Scan for the cell matching the given text and deliver its [x, y] coordinate at center. 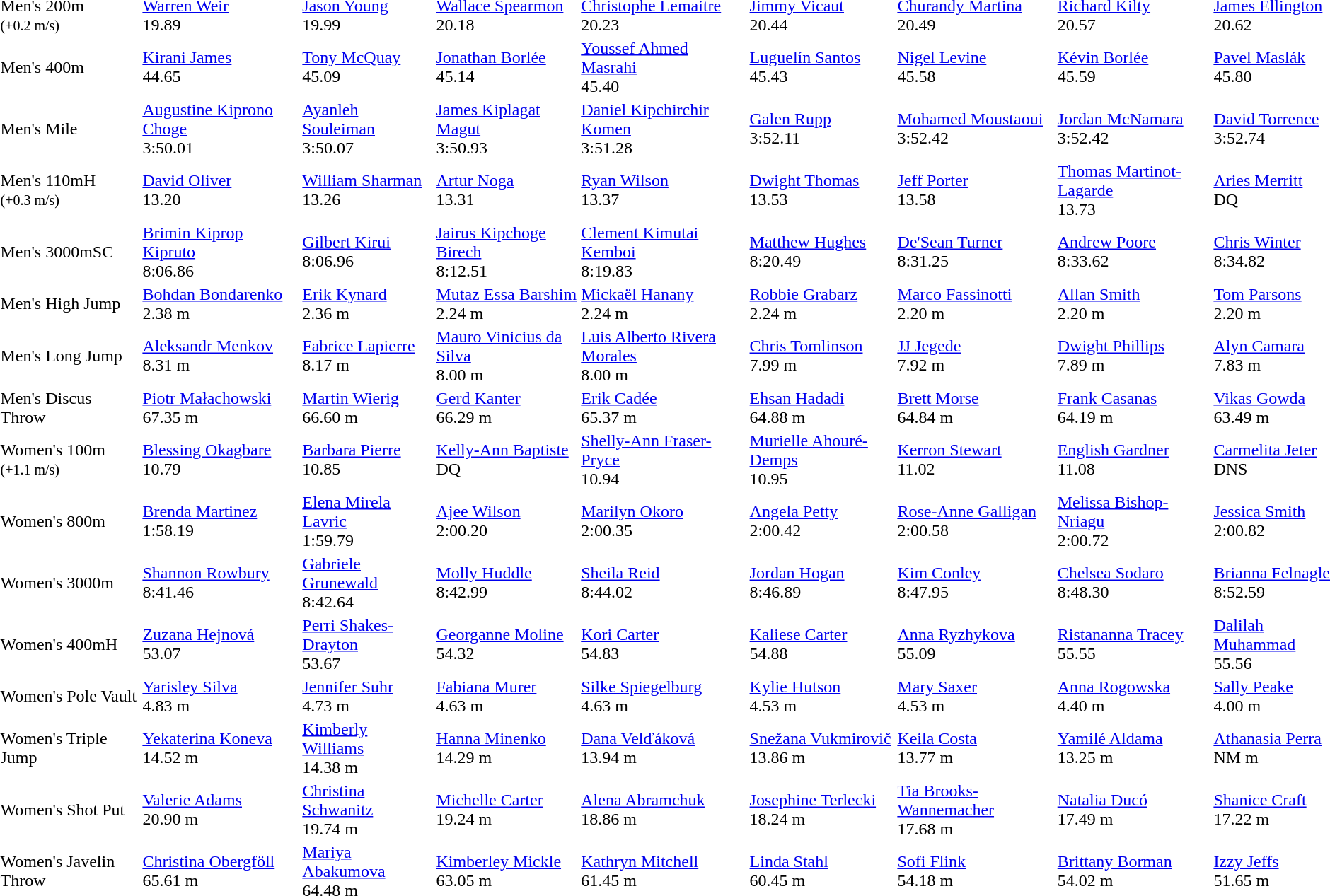
Keila Costa 13.77 m [975, 748]
Clement Kimutai Kemboi 8:19.83 [664, 252]
Artur Noga 13.31 [507, 190]
Mary Saxer 4.53 m [975, 696]
Jairus Kipchoge Birech 8:12.51 [507, 252]
Molly Huddle 8:42.99 [507, 583]
Dana Velďáková 13.94 m [664, 748]
Martin Wierig 66.60 m [367, 407]
Zuzana Hejnová 53.07 [221, 644]
Josephine Terlecki 18.24 m [821, 810]
Mutaz Essa Barshim 2.24 m [507, 304]
English Gardner 11.08 [1133, 460]
Augustine Kiprono Choge 3:50.01 [221, 129]
Kim Conley 8:47.95 [975, 583]
Luguelín Santos 45.43 [821, 67]
Marilyn Okoro 2:00.35 [664, 521]
Angela Petty 2:00.42 [821, 521]
Chris Tomlinson 7.99 m [821, 356]
Yamilé Aldama 13.25 m [1133, 748]
Alena Abramchuk 18.86 m [664, 810]
Yarisley Silva 4.83 m [221, 696]
Tia Brooks-Wannemacher 17.68 m [975, 810]
JJ Jegede 7.92 m [975, 356]
Kerron Stewart 11.02 [975, 460]
Kelly-Ann Baptiste DQ [507, 460]
William Sharman 13.26 [367, 190]
Jennifer Suhr 4.73 m [367, 696]
Hanna Minenko 14.29 m [507, 748]
Aleksandr Menkov 8.31 m [221, 356]
Anna Ryzhykova 55.09 [975, 644]
Mauro Vinicius da Silva 8.00 m [507, 356]
Anna Rogowska 4.40 m [1133, 696]
Jonathan Borlée 45.14 [507, 67]
Shelly-Ann Fraser-Pryce 10.94 [664, 460]
Kimberly Williams 14.38 m [367, 748]
Thomas Martinot-Lagarde 13.73 [1133, 190]
Fabiana Murer 4.63 m [507, 696]
Youssef Ahmed Masrahi 45.40 [664, 67]
Silke Spiegelburg 4.63 m [664, 696]
Barbara Pierre 10.85 [367, 460]
Ehsan Hadadi 64.88 m [821, 407]
Erik Kynard 2.36 m [367, 304]
Ryan Wilson 13.37 [664, 190]
Robbie Grabarz 2.24 m [821, 304]
De'Sean Turner 8:31.25 [975, 252]
Valerie Adams 20.90 m [221, 810]
Sheila Reid 8:44.02 [664, 583]
Andrew Poore 8:33.62 [1133, 252]
Erik Cadée 65.37 m [664, 407]
Elena Mirela Lavric 1:59.79 [367, 521]
Georganne Moline 54.32 [507, 644]
James Kiplagat Magut 3:50.93 [507, 129]
Gilbert Kirui 8:06.96 [367, 252]
Melissa Bishop-Nriagu 2:00.72 [1133, 521]
David Oliver 13.20 [221, 190]
Brimin Kiprop Kipruto 8:06.86 [221, 252]
Gabriele Grunewald 8:42.64 [367, 583]
Kori Carter 54.83 [664, 644]
Rose-Anne Galligan 2:00.58 [975, 521]
Daniel Kipchirchir Komen 3:51.28 [664, 129]
Fabrice Lapierre 8.17 m [367, 356]
Kirani James 44.65 [221, 67]
Jordan Hogan 8:46.89 [821, 583]
Ristananna Tracey 55.55 [1133, 644]
Jeff Porter 13.58 [975, 190]
Murielle Ahouré-Demps 10.95 [821, 460]
Kaliese Carter 54.88 [821, 644]
Kévin Borlée 45.59 [1133, 67]
Jordan McNamara 3:52.42 [1133, 129]
Luis Alberto Rivera Morales 8.00 m [664, 356]
Brett Morse 64.84 m [975, 407]
Marco Fassinotti 2.20 m [975, 304]
Mickaël Hanany 2.24 m [664, 304]
Blessing Okagbare 10.79 [221, 460]
Piotr Małachowski 67.35 m [221, 407]
Tony McQuay 45.09 [367, 67]
Ajee Wilson 2:00.20 [507, 521]
Gerd Kanter 66.29 m [507, 407]
Galen Rupp 3:52.11 [821, 129]
Dwight Thomas 13.53 [821, 190]
Frank Casanas 64.19 m [1133, 407]
Brenda Martinez 1:58.19 [221, 521]
Chelsea Sodaro 8:48.30 [1133, 583]
Yekaterina Koneva 14.52 m [221, 748]
Snežana Vukmirovič 13.86 m [821, 748]
Ayanleh Souleiman 3:50.07 [367, 129]
Nigel Levine 45.58 [975, 67]
Shannon Rowbury 8:41.46 [221, 583]
Christina Schwanitz 19.74 m [367, 810]
Kylie Hutson 4.53 m [821, 696]
Bohdan Bondarenko 2.38 m [221, 304]
Perri Shakes-Drayton 53.67 [367, 644]
Michelle Carter 19.24 m [507, 810]
Matthew Hughes 8:20.49 [821, 252]
Dwight Phillips 7.89 m [1133, 356]
Allan Smith 2.20 m [1133, 304]
Mohamed Moustaoui 3:52.42 [975, 129]
Natalia Ducó 17.49 m [1133, 810]
